Search for the cell housing the specified text and yield its (x, y) center coordinate. 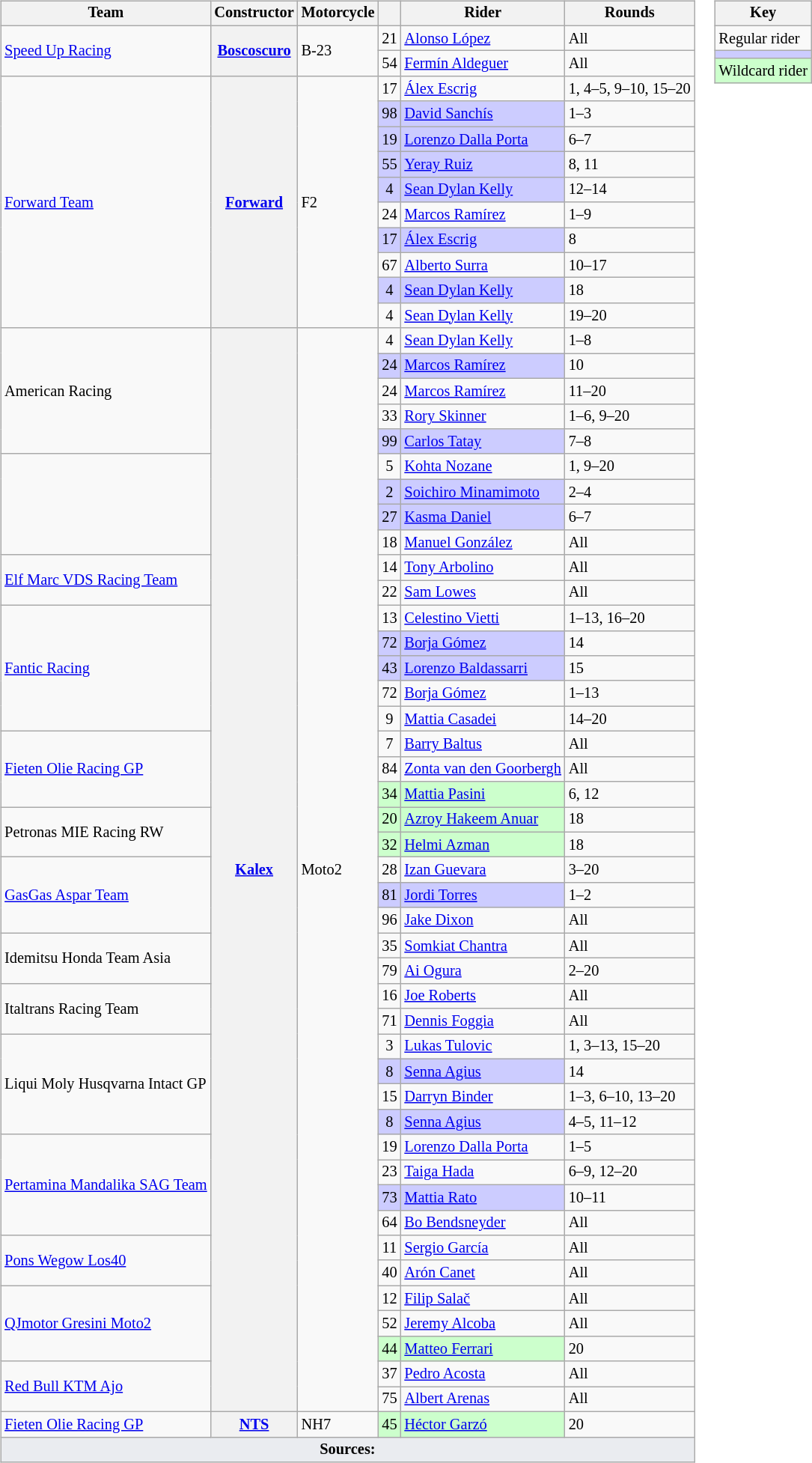
10–11 (630, 1197)
7–8 (630, 442)
13 (389, 618)
4–5, 11–12 (630, 1122)
28 (389, 870)
Forward (254, 202)
Idemitsu Honda Team Asia (106, 958)
Dennis Foggia (482, 1021)
Sergio García (482, 1248)
Jake Dixon (482, 920)
8, 11 (630, 165)
Moto2 (338, 870)
5 (389, 466)
Darryn Binder (482, 1097)
67 (389, 265)
22 (389, 593)
Manuel González (482, 542)
23 (389, 1172)
Lukas Tulovic (482, 1047)
Matteo Ferrari (482, 1348)
1–2 (630, 895)
1–6, 9–20 (630, 416)
Filip Salač (482, 1298)
43 (389, 669)
NH7 (338, 1424)
1–3 (630, 114)
3 (389, 1047)
Joe Roberts (482, 996)
Rory Skinner (482, 416)
54 (389, 64)
10 (630, 366)
Soichiro Minamimoto (482, 492)
Zonta van den Goorbergh (482, 769)
Jeremy Alcoba (482, 1324)
2 (389, 492)
1–13 (630, 693)
Tony Arbolino (482, 568)
40 (389, 1273)
Forward Team (106, 202)
33 (389, 416)
Taiga Hada (482, 1172)
Regular rider (763, 38)
Azroy Hakeem Anuar (482, 820)
81 (389, 895)
96 (389, 920)
Red Bull KTM Ajo (106, 1387)
Somkiat Chantra (482, 946)
Elf Marc VDS Racing Team (106, 580)
11–20 (630, 391)
84 (389, 769)
Jordi Torres (482, 895)
F2 (338, 202)
Wildcard rider (763, 71)
Mattia Rato (482, 1197)
6–9, 12–20 (630, 1172)
7 (389, 744)
21 (389, 38)
2–20 (630, 971)
73 (389, 1197)
1–8 (630, 341)
10–17 (630, 265)
75 (389, 1399)
64 (389, 1223)
27 (389, 517)
Yeray Ruiz (482, 165)
Fantic Racing (106, 668)
32 (389, 845)
Pertamina Mandalika SAG Team (106, 1184)
1–5 (630, 1147)
Alberto Surra (482, 265)
1–3, 6–10, 13–20 (630, 1097)
Liqui Moly Husqvarna Intact GP (106, 1084)
Sources: (347, 1450)
Mattia Pasini (482, 794)
19–20 (630, 316)
Héctor Garzó (482, 1424)
GasGas Aspar Team (106, 895)
34 (389, 794)
14–20 (630, 719)
1, 9–20 (630, 466)
16 (389, 996)
35 (389, 946)
Rider (482, 13)
B-23 (338, 51)
Sam Lowes (482, 593)
1, 4–5, 9–10, 15–20 (630, 89)
Ai Ogura (482, 971)
Albert Arenas (482, 1399)
1–9 (630, 215)
Bo Bendsneyder (482, 1223)
99 (389, 442)
Motorcycle (338, 13)
Izan Guevara (482, 870)
12–14 (630, 189)
45 (389, 1424)
9 (389, 719)
NTS (254, 1424)
Kalex (254, 870)
44 (389, 1348)
2–4 (630, 492)
55 (389, 165)
Carlos Tatay (482, 442)
Barry Baltus (482, 744)
Italtrans Racing Team (106, 1008)
Petronas MIE Racing RW (106, 833)
6, 12 (630, 794)
QJmotor Gresini Moto2 (106, 1324)
98 (389, 114)
Speed Up Racing (106, 51)
Celestino Vietti (482, 618)
52 (389, 1324)
3–20 (630, 870)
71 (389, 1021)
Arón Canet (482, 1273)
Mattia Casadei (482, 719)
Kohta Nozane (482, 466)
1, 3–13, 15–20 (630, 1047)
Fermín Aldeguer (482, 64)
Boscoscuro (254, 51)
12 (389, 1298)
37 (389, 1374)
Lorenzo Baldassarri (482, 669)
79 (389, 971)
David Sanchís (482, 114)
Pons Wegow Los40 (106, 1261)
Constructor (254, 13)
Rounds (630, 13)
1–13, 16–20 (630, 618)
Helmi Azman (482, 845)
Key (763, 13)
Kasma Daniel (482, 517)
Pedro Acosta (482, 1374)
11 (389, 1248)
Alonso López (482, 38)
American Racing (106, 391)
Team (106, 13)
